Locate the cell with the specified text and output its (X, Y) center coordinate. 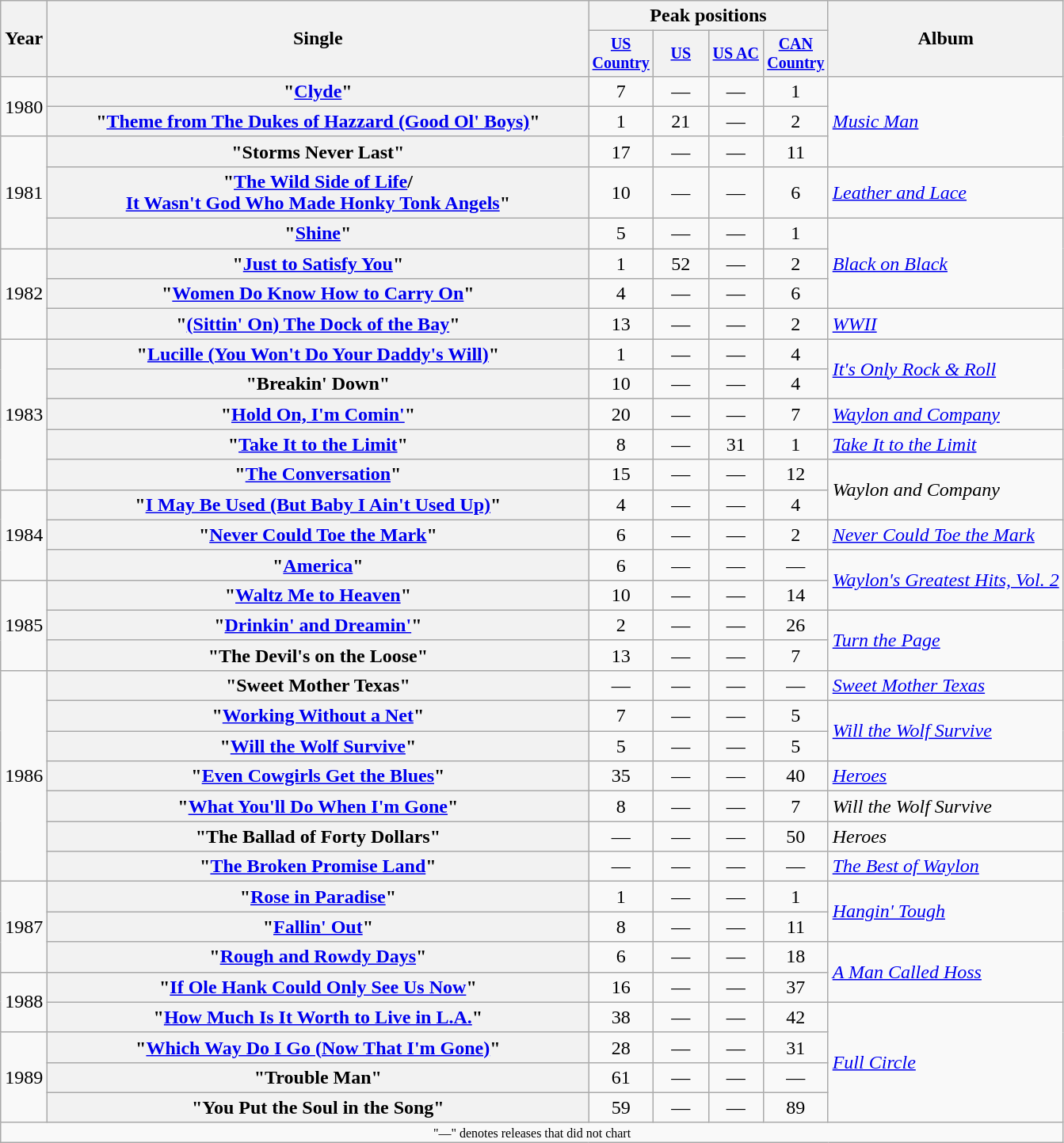
"Shine" (318, 234)
17 (621, 151)
"The Broken Promise Land" (318, 867)
It's Only Rock & Roll (946, 369)
The Best of Waylon (946, 867)
Leather and Lace (946, 192)
"If Ole Hank Could Only See Us Now" (318, 987)
35 (621, 776)
42 (795, 1017)
1989 (24, 1077)
US (681, 54)
"Even Cowgirls Get the Blues" (318, 776)
"Fallin' Out" (318, 927)
1983 (24, 414)
"How Much Is It Worth to Live in L.A." (318, 1017)
Single (318, 39)
"Storms Never Last" (318, 151)
"The Ballad of Forty Dollars" (318, 836)
Album (946, 39)
"The Wild Side of Life/It Wasn't God Who Made Honky Tonk Angels" (318, 192)
1988 (24, 1002)
Full Circle (946, 1062)
"Hold On, I'm Comin'" (318, 414)
1981 (24, 192)
28 (621, 1047)
"Which Way Do I Go (Now That I'm Gone)" (318, 1047)
18 (795, 957)
52 (681, 264)
37 (795, 987)
21 (681, 121)
US Country (621, 54)
1985 (24, 625)
Music Man (946, 121)
"Rose in Paradise" (318, 897)
"Never Could Toe the Mark" (318, 535)
Waylon's Greatest Hits, Vol. 2 (946, 580)
"—" denotes releases that did not chart (532, 1132)
"Lucille (You Won't Do Your Daddy's Will)" (318, 354)
US AC (735, 54)
Sweet Mother Texas (946, 685)
"Drinkin' and Dreamin'" (318, 625)
"You Put the Soul in the Song" (318, 1107)
26 (795, 625)
1987 (24, 927)
Peak positions (708, 16)
1984 (24, 535)
12 (795, 474)
A Man Called Hoss (946, 972)
"Breakin' Down" (318, 384)
"Trouble Man" (318, 1077)
"What You'll Do When I'm Gone" (318, 806)
15 (621, 474)
"Will the Wolf Survive" (318, 746)
"Women Do Know How to Carry On" (318, 294)
"America" (318, 565)
"Clyde" (318, 91)
38 (621, 1017)
Take It to the Limit (946, 444)
"The Conversation" (318, 474)
"Working Without a Net" (318, 716)
16 (621, 987)
14 (795, 595)
1982 (24, 294)
"I May Be Used (But Baby I Ain't Used Up)" (318, 505)
"Take It to the Limit" (318, 444)
59 (621, 1107)
40 (795, 776)
"Theme from The Dukes of Hazzard (Good Ol' Boys)" (318, 121)
"The Devil's on the Loose" (318, 655)
"Waltz Me to Heaven" (318, 595)
Year (24, 39)
"Just to Satisfy You" (318, 264)
Turn the Page (946, 640)
"Sweet Mother Texas" (318, 685)
89 (795, 1107)
50 (795, 836)
"Rough and Rowdy Days" (318, 957)
CAN Country (795, 54)
61 (621, 1077)
Never Could Toe the Mark (946, 535)
Black on Black (946, 264)
20 (621, 414)
1980 (24, 106)
1986 (24, 775)
"(Sittin' On) The Dock of the Bay" (318, 324)
WWII (946, 324)
Hangin' Tough (946, 912)
